Locate the cell with the specified text and output its (X, Y) center coordinate. 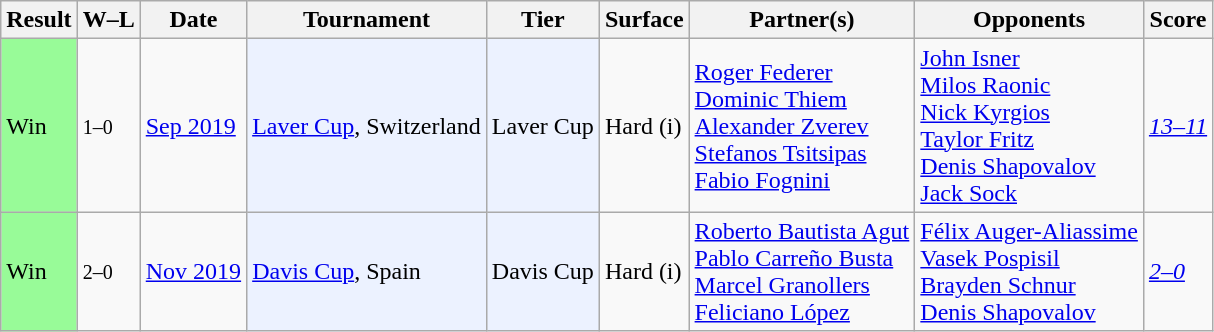
Davis Cup, Spain (367, 272)
W–L (108, 20)
Nov 2019 (193, 272)
Result (39, 20)
Opponents (1030, 20)
Laver Cup, Switzerland (367, 126)
Laver Cup (542, 126)
13–11 (1178, 126)
Roger Federer Dominic Thiem Alexander Zverev Stefanos Tsitsipas Fabio Fognini (802, 126)
Score (1178, 20)
Davis Cup (542, 272)
Date (193, 20)
John Isner Milos Raonic Nick Kyrgios Taylor Fritz Denis Shapovalov Jack Sock (1030, 126)
Tier (542, 20)
Tournament (367, 20)
Sep 2019 (193, 126)
Roberto Bautista Agut Pablo Carreño Busta Marcel Granollers Feliciano López (802, 272)
Félix Auger-Aliassime Vasek Pospisil Brayden Schnur Denis Shapovalov (1030, 272)
Surface (644, 20)
Partner(s) (802, 20)
1–0 (108, 126)
